For the text-containing cell, return its midpoint in (x, y) coordinate format. 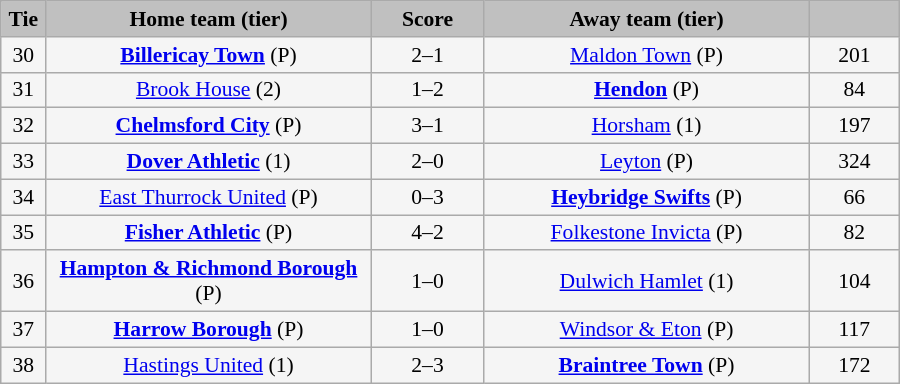
Horsham (1) (647, 126)
38 (24, 365)
Braintree Town (P) (647, 365)
Home team (tier) (209, 19)
Chelmsford City (P) (209, 126)
3–1 (427, 126)
Windsor & Eton (P) (647, 330)
Hastings United (1) (209, 365)
197 (854, 126)
201 (854, 55)
104 (854, 282)
32 (24, 126)
33 (24, 162)
34 (24, 197)
Leyton (P) (647, 162)
Away team (tier) (647, 19)
35 (24, 233)
Fisher Athletic (P) (209, 233)
2–3 (427, 365)
2–1 (427, 55)
324 (854, 162)
172 (854, 365)
37 (24, 330)
4–2 (427, 233)
Billericay Town (P) (209, 55)
Dulwich Hamlet (1) (647, 282)
84 (854, 90)
Dover Athletic (1) (209, 162)
36 (24, 282)
0–3 (427, 197)
31 (24, 90)
Tie (24, 19)
82 (854, 233)
Maldon Town (P) (647, 55)
Hampton & Richmond Borough (P) (209, 282)
Brook House (2) (209, 90)
Hendon (P) (647, 90)
66 (854, 197)
Heybridge Swifts (P) (647, 197)
Folkestone Invicta (P) (647, 233)
30 (24, 55)
1–2 (427, 90)
Harrow Borough (P) (209, 330)
East Thurrock United (P) (209, 197)
2–0 (427, 162)
117 (854, 330)
Score (427, 19)
